Pinpoint the cell where the given text exists, returning its (x, y) midpoint coordinate. 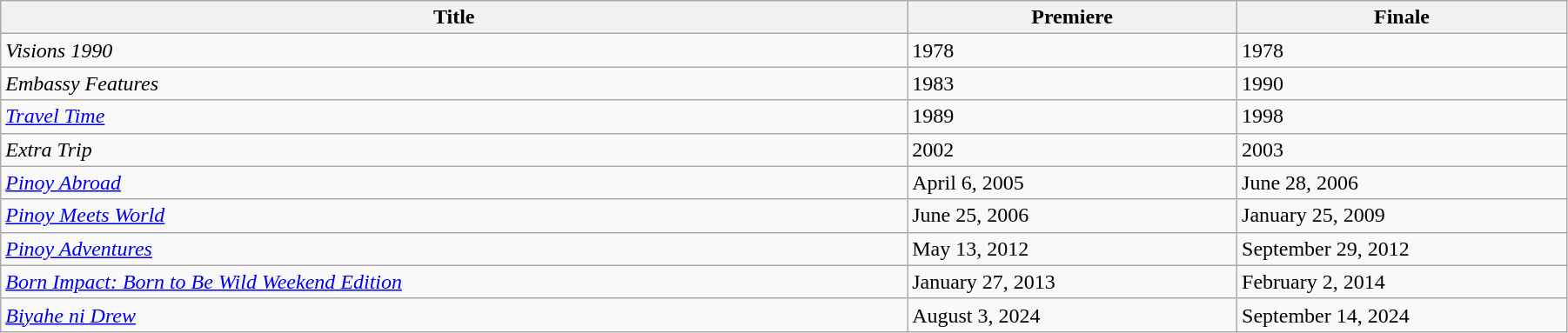
2002 (1072, 150)
June 25, 2006 (1072, 216)
Title (454, 17)
September 14, 2024 (1403, 315)
April 6, 2005 (1072, 183)
Pinoy Meets World (454, 216)
August 3, 2024 (1072, 315)
September 29, 2012 (1403, 249)
May 13, 2012 (1072, 249)
February 2, 2014 (1403, 282)
Biyahe ni Drew (454, 315)
June 28, 2006 (1403, 183)
1998 (1403, 117)
1990 (1403, 83)
Embassy Features (454, 83)
Pinoy Abroad (454, 183)
January 27, 2013 (1072, 282)
1983 (1072, 83)
2003 (1403, 150)
Extra Trip (454, 150)
Premiere (1072, 17)
January 25, 2009 (1403, 216)
Born Impact: Born to Be Wild Weekend Edition (454, 282)
Finale (1403, 17)
1989 (1072, 117)
Pinoy Adventures (454, 249)
Travel Time (454, 117)
Visions 1990 (454, 50)
